Provide the [x, y] coordinate of the cell's center where the given text is located.  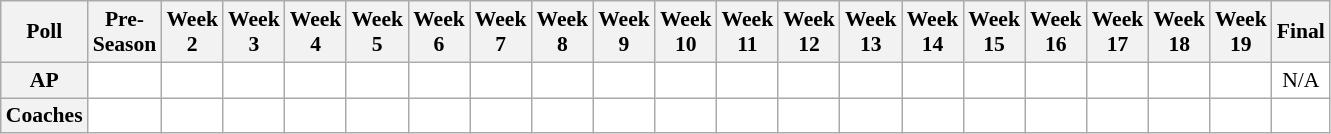
Coaches [44, 116]
Pre-Season [125, 32]
Week2 [192, 32]
Week6 [439, 32]
Week11 [748, 32]
Final [1301, 32]
N/A [1301, 80]
Week12 [809, 32]
Week10 [686, 32]
Week19 [1241, 32]
Week7 [501, 32]
AP [44, 80]
Week13 [871, 32]
Week16 [1056, 32]
Poll [44, 32]
Week18 [1179, 32]
Week9 [624, 32]
Week3 [254, 32]
Week5 [377, 32]
Week4 [316, 32]
Week8 [562, 32]
Week17 [1118, 32]
Week15 [994, 32]
Week14 [933, 32]
